Return (X, Y) of the center of cell containing provided text 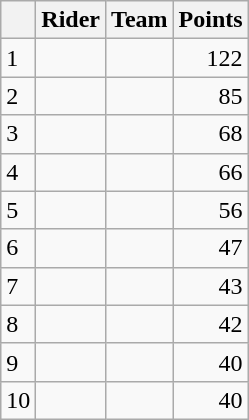
42 (210, 324)
Team (140, 20)
66 (210, 172)
Rider (71, 20)
Points (210, 20)
4 (18, 172)
56 (210, 210)
10 (18, 400)
85 (210, 96)
68 (210, 134)
122 (210, 58)
8 (18, 324)
2 (18, 96)
47 (210, 248)
43 (210, 286)
6 (18, 248)
1 (18, 58)
3 (18, 134)
7 (18, 286)
9 (18, 362)
5 (18, 210)
